Scan for the cell matching the given text and deliver its (X, Y) coordinate at center. 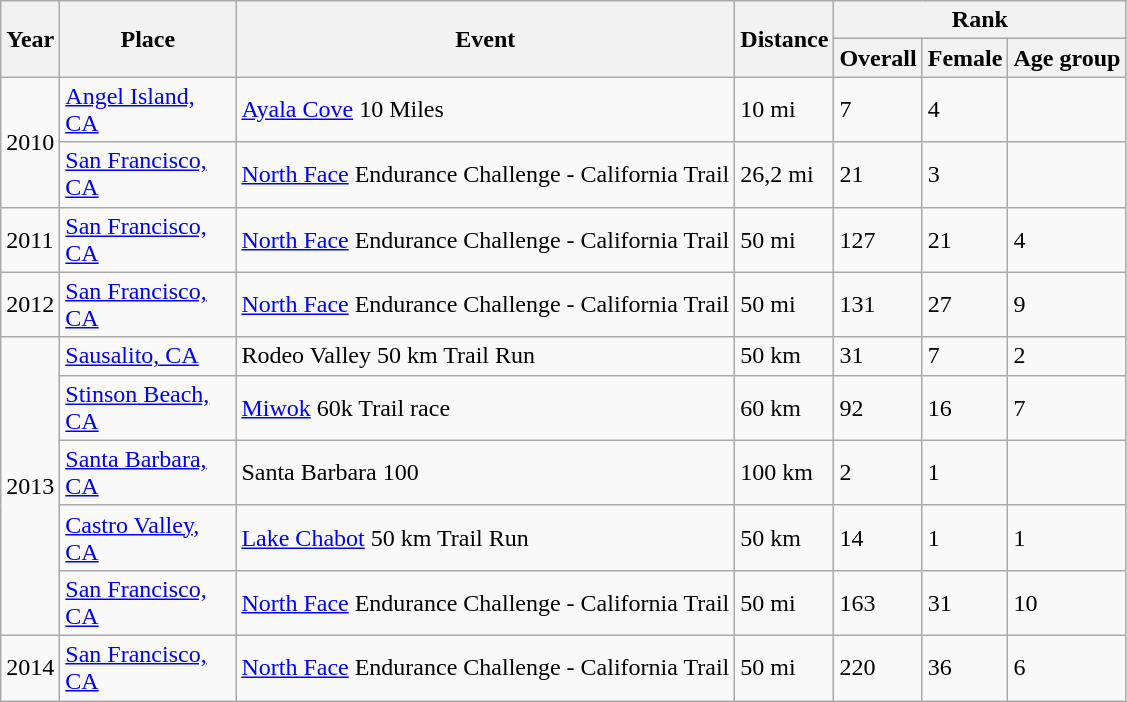
16 (965, 408)
131 (878, 304)
Place (148, 39)
Miwok 60k Trail race (486, 408)
10 (1067, 602)
Rodeo Valley 50 km Trail Run (486, 356)
Sausalito, CA (148, 356)
27 (965, 304)
6 (1067, 668)
Santa Barbara 100 (486, 472)
9 (1067, 304)
220 (878, 668)
60 km (784, 408)
Angel Island, CA (148, 110)
2011 (30, 240)
Event (486, 39)
Rank (980, 20)
Lake Chabot 50 km Trail Run (486, 538)
Santa Barbara, CA (148, 472)
Age group (1067, 58)
2012 (30, 304)
163 (878, 602)
2013 (30, 486)
Distance (784, 39)
Castro Valley, CA (148, 538)
100 km (784, 472)
127 (878, 240)
14 (878, 538)
10 mi (784, 110)
2010 (30, 142)
Ayala Cove 10 Miles (486, 110)
Stinson Beach, CA (148, 408)
Female (965, 58)
2014 (30, 668)
Year (30, 39)
92 (878, 408)
26,2 mi (784, 174)
Overall (878, 58)
36 (965, 668)
3 (965, 174)
